Provide the (x, y) coordinate of the cell's center where the given text is located.  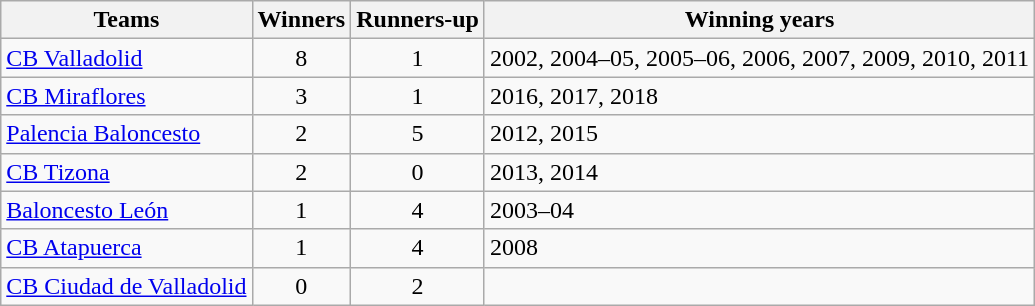
2002, 2004–05, 2005–06, 2006, 2007, 2009, 2010, 2011 (759, 58)
CB Miraflores (126, 96)
Winners (302, 20)
8 (302, 58)
3 (302, 96)
CB Valladolid (126, 58)
2003–04 (759, 210)
CB Tizona (126, 172)
2008 (759, 248)
Winning years (759, 20)
CB Ciudad de Valladolid (126, 286)
CB Atapuerca (126, 248)
2016, 2017, 2018 (759, 96)
Baloncesto León (126, 210)
Runners-up (418, 20)
5 (418, 134)
2013, 2014 (759, 172)
2012, 2015 (759, 134)
Palencia Baloncesto (126, 134)
Teams (126, 20)
